Extract the [x, y] coordinate from the center of the cell holding the provided text.  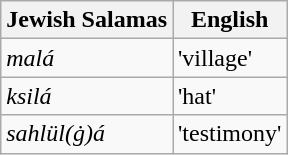
'hat' [229, 96]
'testimony' [229, 134]
malá [87, 58]
sahlül(ġ)á [87, 134]
'village' [229, 58]
English [229, 20]
Jewish Salamas [87, 20]
ksilá [87, 96]
